Detect which cell encompasses the target text, then output its [x, y] center coordinate. 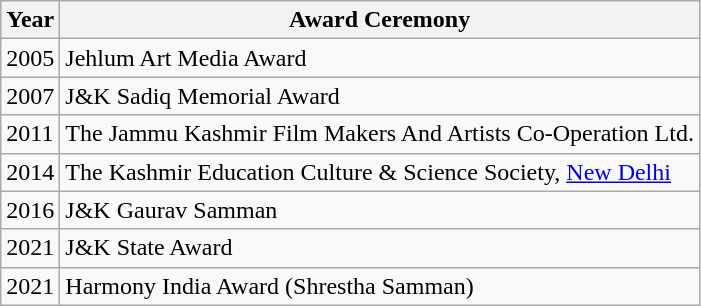
2005 [30, 58]
2014 [30, 172]
The Jammu Kashmir Film Makers And Artists Co-Operation Ltd. [380, 134]
2007 [30, 96]
Year [30, 20]
Harmony India Award (Shrestha Samman) [380, 286]
2016 [30, 210]
J&K State Award [380, 248]
J&K Gaurav Samman [380, 210]
Award Ceremony [380, 20]
2011 [30, 134]
Jehlum Art Media Award [380, 58]
The Kashmir Education Culture & Science Society, New Delhi [380, 172]
J&K Sadiq Memorial Award [380, 96]
